Return the (x, y) coordinate for the center point of the cell that contains the specified text.  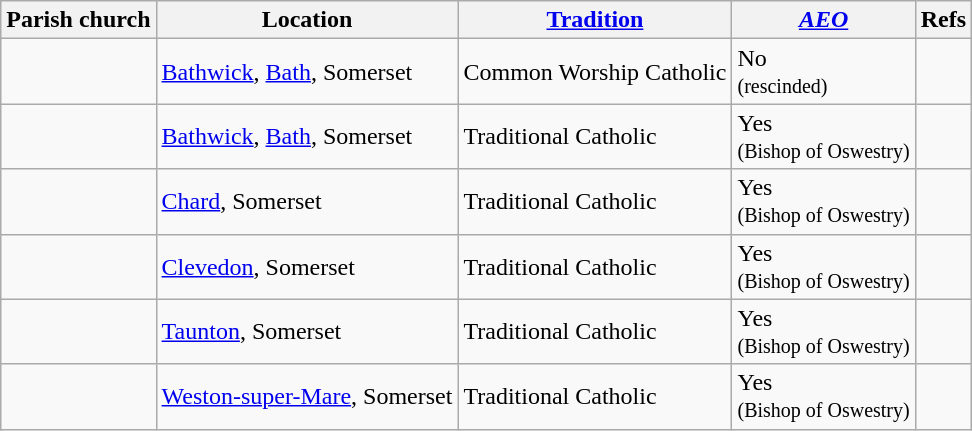
Refs (943, 20)
Clevedon, Somerset (307, 266)
No (rescinded) (824, 72)
AEO (824, 20)
Weston-super-Mare, Somerset (307, 396)
Parish church (78, 20)
Tradition (595, 20)
Location (307, 20)
Chard, Somerset (307, 202)
Taunton, Somerset (307, 332)
Common Worship Catholic (595, 72)
